For the text-containing cell, return its midpoint in [X, Y] coordinate format. 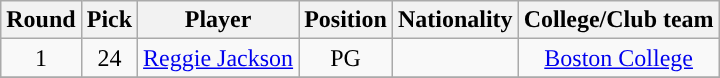
Pick [109, 20]
Reggie Jackson [218, 58]
Boston College [618, 58]
Nationality [455, 20]
Round [41, 20]
24 [109, 58]
PG [346, 58]
1 [41, 58]
Player [218, 20]
Position [346, 20]
College/Club team [618, 20]
